Identify which cell holds the provided text, then report its [x, y] central coordinate. 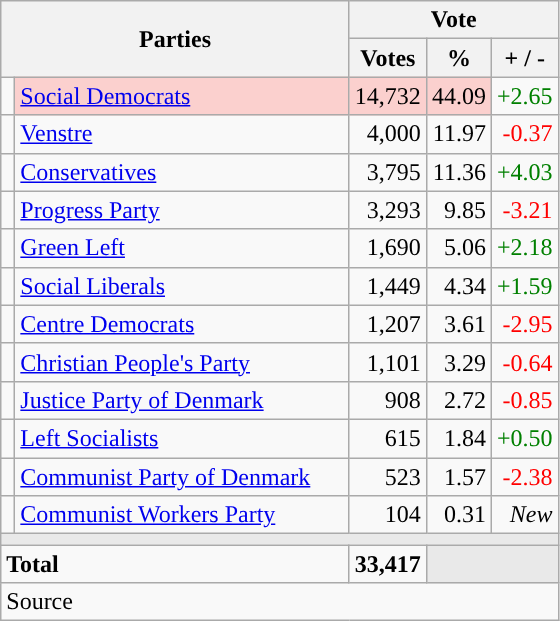
908 [388, 400]
Centre Democrats [182, 324]
Communist Party of Denmark [182, 477]
Left Socialists [182, 438]
Vote [454, 20]
-0.64 [524, 362]
Social Liberals [182, 286]
-0.85 [524, 400]
1.84 [458, 438]
Total [176, 564]
Parties [176, 39]
4,000 [388, 134]
Venstre [182, 134]
11.36 [458, 172]
1,207 [388, 324]
Communist Workers Party [182, 515]
-2.95 [524, 324]
1.57 [458, 477]
9.85 [458, 210]
5.06 [458, 248]
3,795 [388, 172]
Green Left [182, 248]
1,690 [388, 248]
+1.59 [524, 286]
11.97 [458, 134]
0.31 [458, 515]
-3.21 [524, 210]
523 [388, 477]
Votes [388, 58]
-0.37 [524, 134]
615 [388, 438]
2.72 [458, 400]
Source [280, 602]
1,101 [388, 362]
Christian People's Party [182, 362]
3.61 [458, 324]
33,417 [388, 564]
4.34 [458, 286]
3.29 [458, 362]
104 [388, 515]
+ / - [524, 58]
Social Democrats [182, 96]
Progress Party [182, 210]
44.09 [458, 96]
1,449 [388, 286]
+0.50 [524, 438]
+2.18 [524, 248]
% [458, 58]
Justice Party of Denmark [182, 400]
3,293 [388, 210]
+4.03 [524, 172]
+2.65 [524, 96]
14,732 [388, 96]
-2.38 [524, 477]
Conservatives [182, 172]
New [524, 515]
